Extract the (x, y) coordinate from the center of the cell holding the provided text.  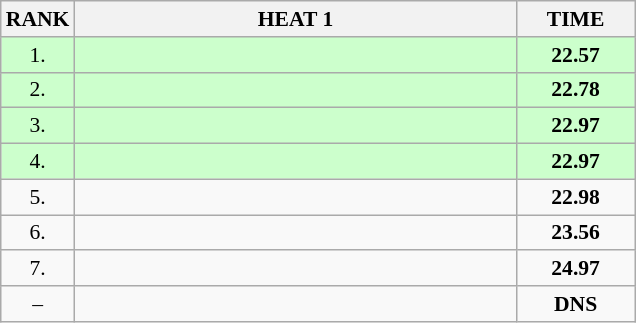
TIME (576, 19)
– (38, 304)
2. (38, 90)
22.57 (576, 55)
7. (38, 269)
HEAT 1 (295, 19)
6. (38, 233)
DNS (576, 304)
5. (38, 197)
23.56 (576, 233)
4. (38, 162)
1. (38, 55)
RANK (38, 19)
24.97 (576, 269)
22.78 (576, 90)
22.98 (576, 197)
3. (38, 126)
